Extract the [x, y] coordinate from the center of the cell holding the provided text.  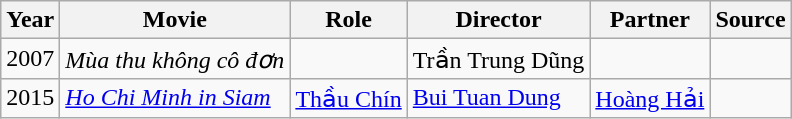
2007 [30, 59]
Role [348, 20]
Bui Tuan Dung [498, 98]
Partner [650, 20]
Source [750, 20]
Director [498, 20]
Thầu Chín [348, 98]
Hoàng Hải [650, 98]
Movie [175, 20]
Trần Trung Dũng [498, 59]
2015 [30, 98]
Year [30, 20]
Mùa thu không cô đơn [175, 59]
Ho Chi Minh in Siam [175, 98]
